Search for the cell housing the specified text and yield its [X, Y] center coordinate. 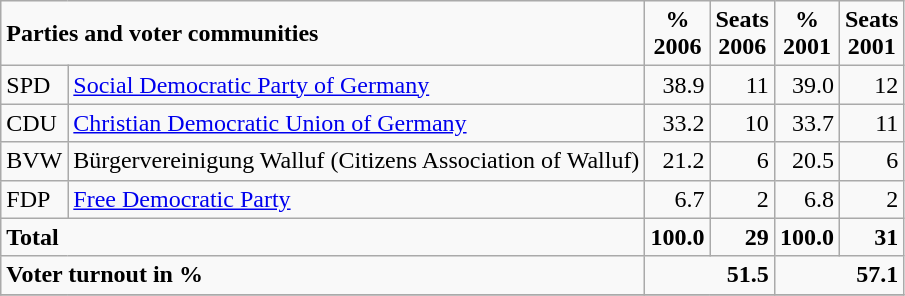
10 [742, 123]
29 [742, 237]
Voter turnout in % [323, 275]
33.7 [806, 123]
Free Democratic Party [356, 199]
Total [323, 237]
%2006 [678, 34]
12 [871, 85]
Seats2001 [871, 34]
6.8 [806, 199]
20.5 [806, 161]
FDP [34, 199]
Christian Democratic Union of Germany [356, 123]
Bürgervereinigung Walluf (Citizens Association of Walluf) [356, 161]
57.1 [838, 275]
38.9 [678, 85]
6.7 [678, 199]
CDU [34, 123]
31 [871, 237]
51.5 [710, 275]
BVW [34, 161]
Social Democratic Party of Germany [356, 85]
21.2 [678, 161]
Parties and voter communities [323, 34]
SPD [34, 85]
Seats2006 [742, 34]
33.2 [678, 123]
39.0 [806, 85]
%2001 [806, 34]
